Pinpoint the cell where the given text exists, returning its [x, y] midpoint coordinate. 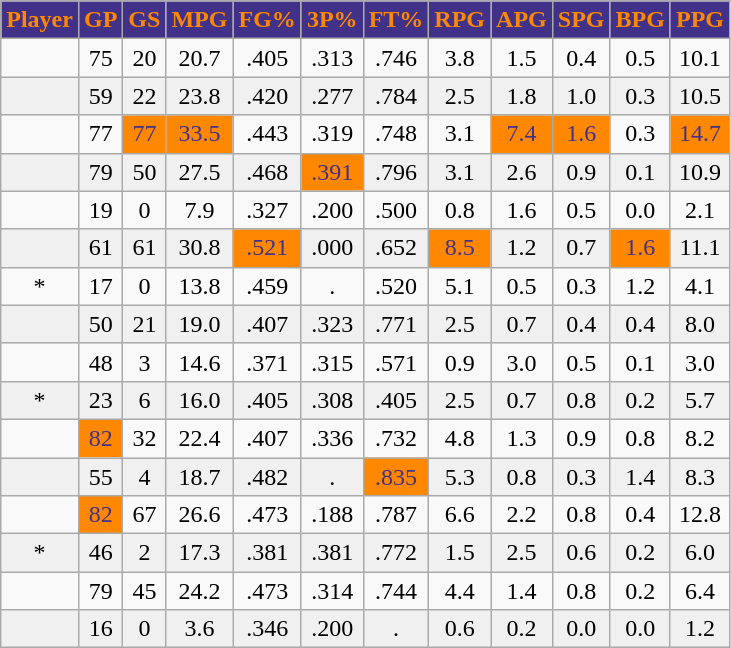
20 [144, 58]
26.6 [200, 515]
6.4 [700, 591]
.732 [396, 438]
.746 [396, 58]
8.2 [700, 438]
BPG [640, 20]
10.9 [700, 172]
23.8 [200, 96]
32 [144, 438]
2.6 [522, 172]
.482 [267, 477]
16.0 [200, 400]
22.4 [200, 438]
14.6 [200, 362]
45 [144, 591]
24.2 [200, 591]
.520 [396, 286]
21 [144, 324]
20.7 [200, 58]
.772 [396, 553]
22 [144, 96]
16 [100, 629]
PPG [700, 20]
.336 [332, 438]
.787 [396, 515]
1.8 [522, 96]
3P% [332, 20]
.313 [332, 58]
75 [100, 58]
FT% [396, 20]
.796 [396, 172]
2.2 [522, 515]
RPG [460, 20]
Player [40, 20]
7.9 [200, 210]
MPG [200, 20]
4 [144, 477]
.500 [396, 210]
.391 [332, 172]
.346 [267, 629]
7.4 [522, 134]
.521 [267, 248]
10.5 [700, 96]
2 [144, 553]
.835 [396, 477]
6 [144, 400]
5.1 [460, 286]
8.3 [700, 477]
.771 [396, 324]
.744 [396, 591]
.319 [332, 134]
30.8 [200, 248]
1.0 [581, 96]
19.0 [200, 324]
.784 [396, 96]
.000 [332, 248]
8.0 [700, 324]
55 [100, 477]
19 [100, 210]
17.3 [200, 553]
23 [100, 400]
GP [100, 20]
8.5 [460, 248]
46 [100, 553]
.314 [332, 591]
3 [144, 362]
.315 [332, 362]
APG [522, 20]
SPG [581, 20]
.468 [267, 172]
.371 [267, 362]
.308 [332, 400]
67 [144, 515]
GS [144, 20]
.571 [396, 362]
.443 [267, 134]
.748 [396, 134]
48 [100, 362]
33.5 [200, 134]
27.5 [200, 172]
5.7 [700, 400]
12.8 [700, 515]
18.7 [200, 477]
4.8 [460, 438]
.459 [267, 286]
13.8 [200, 286]
4.4 [460, 591]
4.1 [700, 286]
1.3 [522, 438]
5.3 [460, 477]
3.6 [200, 629]
2.1 [700, 210]
.277 [332, 96]
10.1 [700, 58]
3.8 [460, 58]
59 [100, 96]
.188 [332, 515]
6.6 [460, 515]
.323 [332, 324]
14.7 [700, 134]
17 [100, 286]
.420 [267, 96]
.327 [267, 210]
FG% [267, 20]
6.0 [700, 553]
11.1 [700, 248]
.652 [396, 248]
